Scan for the cell matching the given text and deliver its [X, Y] coordinate at center. 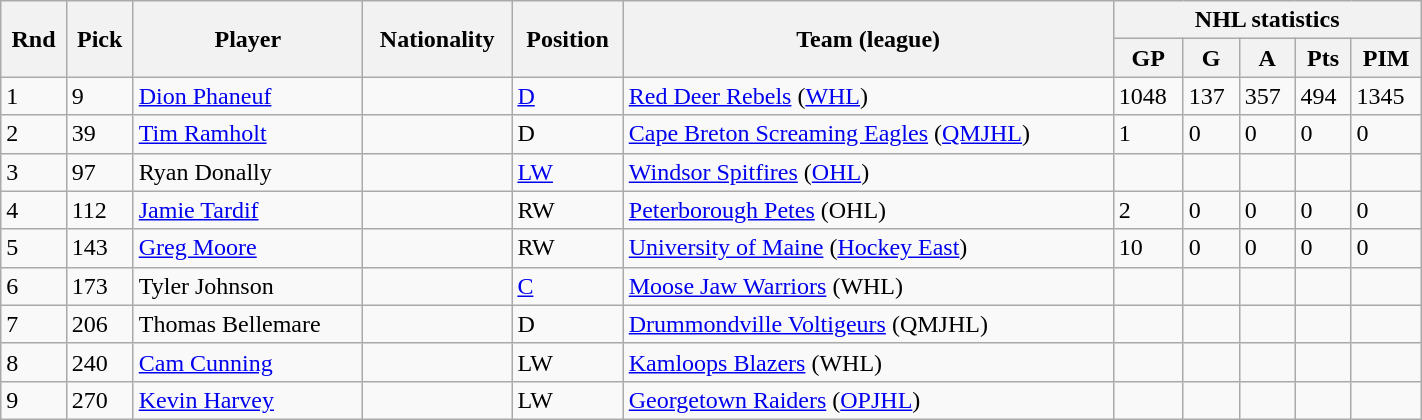
PIM [1386, 58]
Ryan Donally [248, 172]
143 [100, 248]
Kevin Harvey [248, 400]
39 [100, 134]
4 [34, 210]
3 [34, 172]
GP [1148, 58]
Dion Phaneuf [248, 96]
Red Deer Rebels (WHL) [868, 96]
97 [100, 172]
137 [1211, 96]
Jamie Tardif [248, 210]
Windsor Spitfires (OHL) [868, 172]
C [568, 286]
270 [100, 400]
Kamloops Blazers (WHL) [868, 362]
Moose Jaw Warriors (WHL) [868, 286]
Drummondville Voltigeurs (QMJHL) [868, 324]
Position [568, 39]
7 [34, 324]
Georgetown Raiders (OPJHL) [868, 400]
Peterborough Petes (OHL) [868, 210]
1345 [1386, 96]
Greg Moore [248, 248]
206 [100, 324]
8 [34, 362]
494 [1323, 96]
Pick [100, 39]
Thomas Bellemare [248, 324]
Tim Ramholt [248, 134]
Player [248, 39]
University of Maine (Hockey East) [868, 248]
Rnd [34, 39]
240 [100, 362]
5 [34, 248]
10 [1148, 248]
Cape Breton Screaming Eagles (QMJHL) [868, 134]
Tyler Johnson [248, 286]
112 [100, 210]
357 [1267, 96]
G [1211, 58]
Pts [1323, 58]
Team (league) [868, 39]
173 [100, 286]
Nationality [436, 39]
6 [34, 286]
1048 [1148, 96]
A [1267, 58]
Cam Cunning [248, 362]
NHL statistics [1267, 20]
